Scan for the cell matching the given text and deliver its (x, y) coordinate at center. 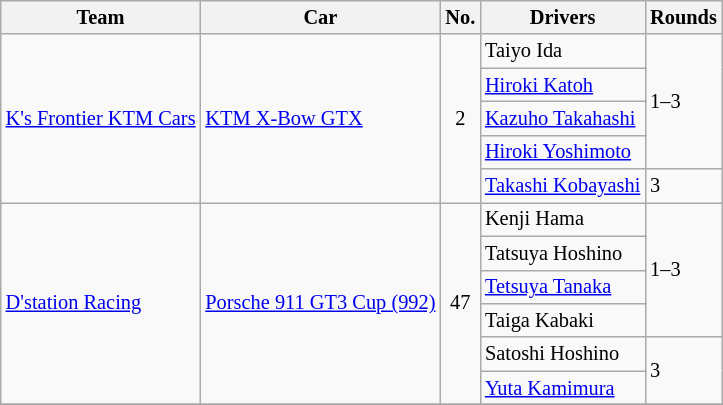
D'station Racing (101, 303)
No. (460, 17)
Kazuho Takahashi (562, 118)
Hiroki Katoh (562, 85)
KTM X-Bow GTX (320, 118)
Team (101, 17)
Taiyo Ida (562, 51)
Tetsuya Tanaka (562, 287)
Car (320, 17)
Drivers (562, 17)
Hiroki Yoshimoto (562, 152)
Kenji Hama (562, 219)
Taiga Kabaki (562, 320)
Yuta Kamimura (562, 388)
Rounds (684, 17)
K's Frontier KTM Cars (101, 118)
Porsche 911 GT3 Cup (992) (320, 303)
Satoshi Hoshino (562, 354)
Tatsuya Hoshino (562, 253)
2 (460, 118)
Takashi Kobayashi (562, 186)
47 (460, 303)
